Return [x, y] of the center of cell containing provided text 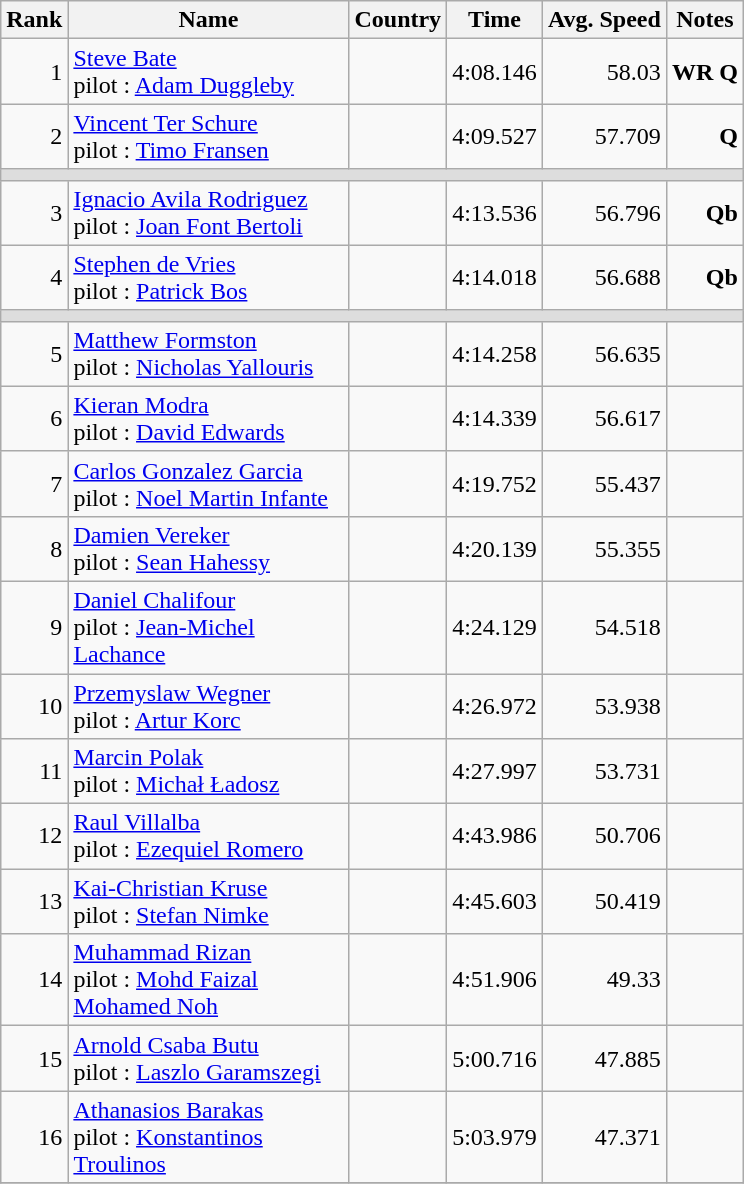
4:24.129 [495, 627]
4:51.906 [495, 980]
4:45.603 [495, 902]
WR Q [704, 72]
50.706 [604, 836]
4:14.258 [495, 354]
Name [208, 20]
16 [34, 1137]
12 [34, 836]
4 [34, 278]
47.885 [604, 1058]
56.796 [604, 212]
53.938 [604, 706]
Athanasios Barakaspilot : Konstantinos Troulinos [208, 1137]
6 [34, 418]
Przemyslaw Wegnerpilot : Artur Korc [208, 706]
15 [34, 1058]
57.709 [604, 136]
4:09.527 [495, 136]
53.731 [604, 772]
Arnold Csaba Butupilot : Laszlo Garamszegi [208, 1058]
56.688 [604, 278]
7 [34, 484]
Rank [34, 20]
Carlos Gonzalez Garciapilot : Noel Martin Infante [208, 484]
5 [34, 354]
10 [34, 706]
4:19.752 [495, 484]
Kieran Modrapilot : David Edwards [208, 418]
5:00.716 [495, 1058]
13 [34, 902]
55.355 [604, 548]
Time [495, 20]
3 [34, 212]
Steve Batepilot : Adam Duggleby [208, 72]
5:03.979 [495, 1137]
56.617 [604, 418]
Country [398, 20]
56.635 [604, 354]
Damien Verekerpilot : Sean Hahessy [208, 548]
14 [34, 980]
54.518 [604, 627]
Daniel Chalifourpilot : Jean-Michel Lachance [208, 627]
47.371 [604, 1137]
9 [34, 627]
4:43.986 [495, 836]
2 [34, 136]
50.419 [604, 902]
Vincent Ter Schurepilot : Timo Fransen [208, 136]
4:14.339 [495, 418]
Stephen de Vriespilot : Patrick Bos [208, 278]
4:13.536 [495, 212]
4:08.146 [495, 72]
58.03 [604, 72]
49.33 [604, 980]
11 [34, 772]
Muhammad Rizanpilot : Mohd Faizal Mohamed Noh [208, 980]
4:14.018 [495, 278]
Matthew Formstonpilot : Nicholas Yallouris [208, 354]
Q [704, 136]
4:26.972 [495, 706]
55.437 [604, 484]
4:27.997 [495, 772]
Marcin Polakpilot : Michał Ładosz [208, 772]
1 [34, 72]
Ignacio Avila Rodriguezpilot : Joan Font Bertoli [208, 212]
8 [34, 548]
Raul Villalbapilot : Ezequiel Romero [208, 836]
Notes [704, 20]
4:20.139 [495, 548]
Avg. Speed [604, 20]
Kai-Christian Krusepilot : Stefan Nimke [208, 902]
